Detect which cell encompasses the target text, then output its [x, y] center coordinate. 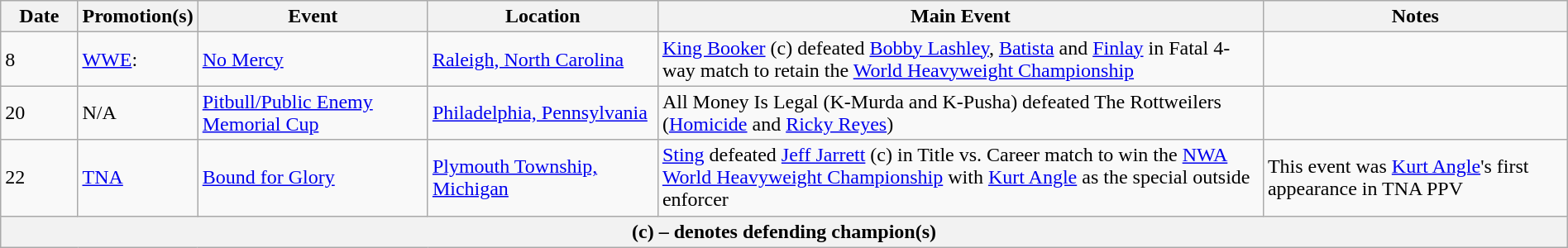
Philadelphia, Pennsylvania [543, 112]
Bound for Glory [313, 178]
20 [40, 112]
All Money Is Legal (K-Murda and K-Pusha) defeated The Rottweilers (Homicide and Ricky Reyes) [960, 112]
This event was Kurt Angle's first appearance in TNA PPV [1415, 178]
Plymouth Township, Michigan [543, 178]
N/A [137, 112]
(c) – denotes defending champion(s) [784, 231]
WWE: [137, 60]
Notes [1415, 17]
8 [40, 60]
Raleigh, North Carolina [543, 60]
King Booker (c) defeated Bobby Lashley, Batista and Finlay in Fatal 4-way match to retain the World Heavyweight Championship [960, 60]
22 [40, 178]
TNA [137, 178]
Main Event [960, 17]
Pitbull/Public Enemy Memorial Cup [313, 112]
No Mercy [313, 60]
Promotion(s) [137, 17]
Location [543, 17]
Date [40, 17]
Event [313, 17]
